Identify which cell holds the provided text, then report its [x, y] central coordinate. 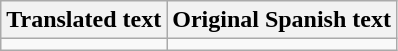
Original Spanish text [282, 20]
Translated text [84, 20]
